Scan for the cell matching the given text and deliver its [X, Y] coordinate at center. 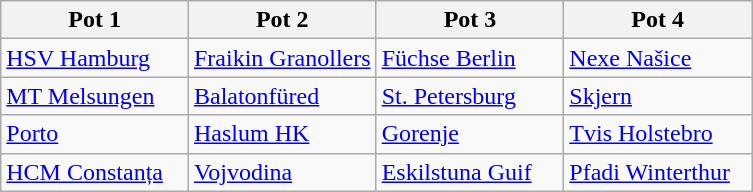
Fraikin Granollers [282, 58]
Haslum HK [282, 134]
Skjern [658, 96]
Pot 1 [95, 20]
HCM Constanța [95, 172]
St. Petersburg [470, 96]
HSV Hamburg [95, 58]
Balatonfüred [282, 96]
Pot 2 [282, 20]
Tvis Holstebro [658, 134]
Eskilstuna Guif [470, 172]
Füchse Berlin [470, 58]
Gorenje [470, 134]
Vojvodina [282, 172]
Pot 4 [658, 20]
Porto [95, 134]
Nexe Našice [658, 58]
MT Melsungen [95, 96]
Pfadi Winterthur [658, 172]
Pot 3 [470, 20]
